Search for the cell housing the specified text and yield its (x, y) center coordinate. 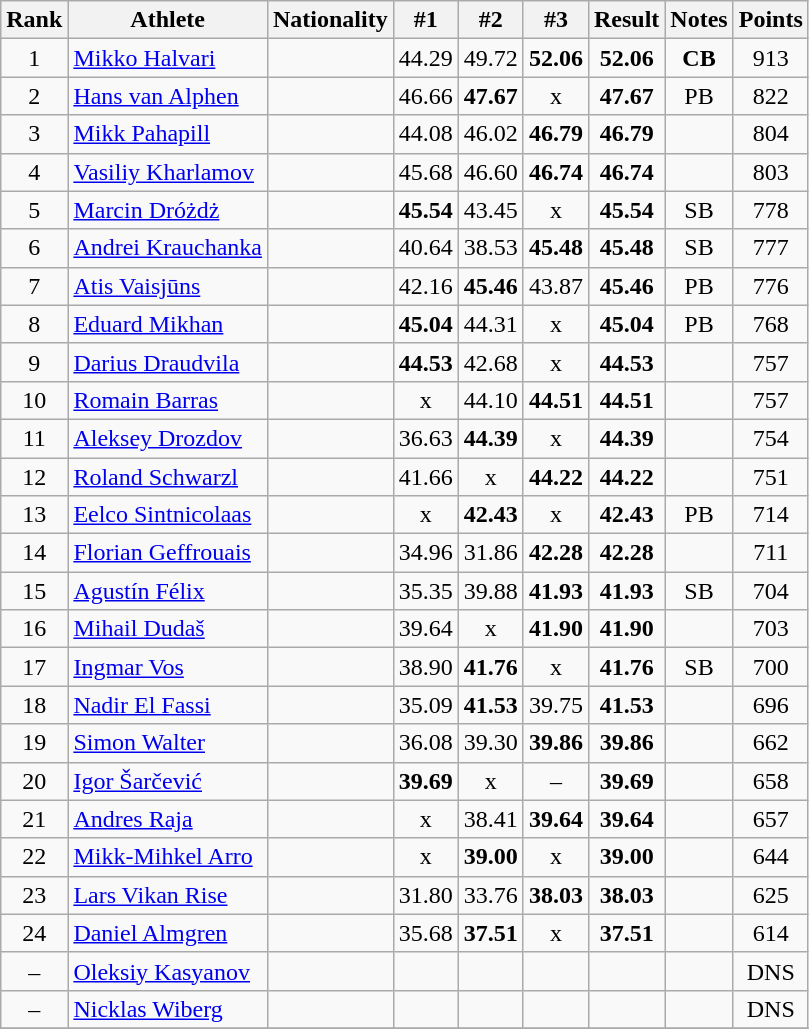
38.53 (490, 248)
40.64 (426, 248)
31.86 (490, 553)
39.75 (556, 705)
700 (770, 667)
Mikko Halvari (168, 58)
39.88 (490, 591)
Atis Vaisjūns (168, 286)
46.60 (490, 172)
Andres Raja (168, 819)
42.16 (426, 286)
35.09 (426, 705)
Nationality (330, 20)
45.68 (426, 172)
776 (770, 286)
20 (34, 781)
4 (34, 172)
#3 (556, 20)
625 (770, 895)
11 (34, 438)
Roland Schwarzl (168, 477)
18 (34, 705)
24 (34, 933)
CB (699, 58)
9 (34, 362)
Athlete (168, 20)
#1 (426, 20)
Notes (699, 20)
Ingmar Vos (168, 667)
13 (34, 515)
46.02 (490, 134)
714 (770, 515)
Aleksey Drozdov (168, 438)
36.08 (426, 743)
5 (34, 210)
Rank (34, 20)
Mihail Dudaš (168, 629)
23 (34, 895)
Simon Walter (168, 743)
644 (770, 857)
44.29 (426, 58)
2 (34, 96)
662 (770, 743)
33.76 (490, 895)
35.35 (426, 591)
803 (770, 172)
38.90 (426, 667)
Mikk-Mihkel Arro (168, 857)
Igor Šarčević (168, 781)
46.66 (426, 96)
Vasiliy Kharlamov (168, 172)
21 (34, 819)
38.41 (490, 819)
777 (770, 248)
696 (770, 705)
49.72 (490, 58)
Mikk Pahapill (168, 134)
44.10 (490, 400)
35.68 (426, 933)
913 (770, 58)
658 (770, 781)
17 (34, 667)
7 (34, 286)
Andrei Krauchanka (168, 248)
822 (770, 96)
Marcin Dróżdż (168, 210)
703 (770, 629)
19 (34, 743)
Hans van Alphen (168, 96)
44.31 (490, 324)
10 (34, 400)
8 (34, 324)
768 (770, 324)
Darius Draudvila (168, 362)
778 (770, 210)
751 (770, 477)
41.66 (426, 477)
#2 (490, 20)
31.80 (426, 895)
16 (34, 629)
Oleksiy Kasyanov (168, 971)
711 (770, 553)
14 (34, 553)
Lars Vikan Rise (168, 895)
43.45 (490, 210)
3 (34, 134)
704 (770, 591)
34.96 (426, 553)
Eelco Sintnicolaas (168, 515)
Eduard Mikhan (168, 324)
1 (34, 58)
43.87 (556, 286)
44.08 (426, 134)
754 (770, 438)
12 (34, 477)
804 (770, 134)
Nadir El Fassi (168, 705)
42.68 (490, 362)
39.30 (490, 743)
Romain Barras (168, 400)
15 (34, 591)
Nicklas Wiberg (168, 1009)
Result (626, 20)
614 (770, 933)
Florian Geffrouais (168, 553)
Daniel Almgren (168, 933)
22 (34, 857)
36.63 (426, 438)
Agustín Félix (168, 591)
Points (770, 20)
6 (34, 248)
657 (770, 819)
